For the text-containing cell, return its midpoint in [x, y] coordinate format. 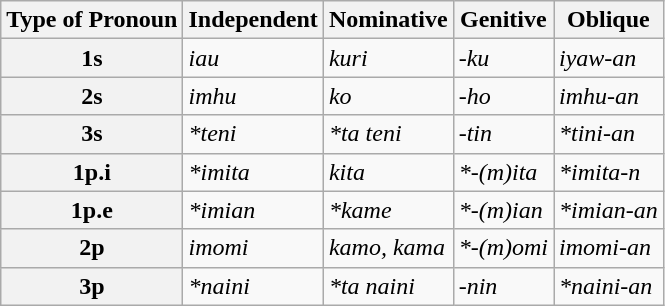
3p [92, 286]
*-(m)ian [503, 210]
1p.i [92, 172]
*ta teni [388, 134]
*imita-n [609, 172]
*tini-an [609, 134]
1p.e [92, 210]
*naini-an [609, 286]
imhu [253, 96]
*ta naini [388, 286]
*imian-an [609, 210]
-tin [503, 134]
Genitive [503, 20]
Independent [253, 20]
2p [92, 248]
1s [92, 58]
imomi [253, 248]
*-(m)ita [503, 172]
*naini [253, 286]
*-(m)omi [503, 248]
*teni [253, 134]
*imita [253, 172]
-ho [503, 96]
iau [253, 58]
imhu-an [609, 96]
Nominative [388, 20]
2s [92, 96]
imomi-an [609, 248]
kamo, kama [388, 248]
*imian [253, 210]
Oblique [609, 20]
-nin [503, 286]
3s [92, 134]
kita [388, 172]
*kame [388, 210]
iyaw-an [609, 58]
kuri [388, 58]
Type of Pronoun [92, 20]
ko [388, 96]
-ku [503, 58]
